Locate the cell with the specified text and output its (X, Y) center coordinate. 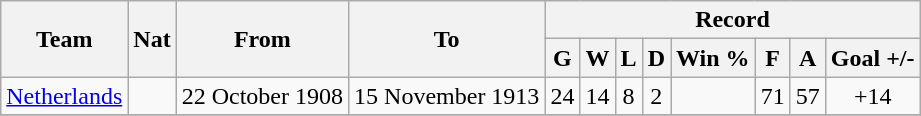
Nat (152, 39)
71 (772, 96)
To (447, 39)
+14 (872, 96)
W (598, 58)
8 (628, 96)
D (656, 58)
Team (64, 39)
From (262, 39)
24 (562, 96)
22 October 1908 (262, 96)
14 (598, 96)
57 (808, 96)
L (628, 58)
F (772, 58)
Netherlands (64, 96)
Record (732, 20)
Win % (712, 58)
2 (656, 96)
G (562, 58)
A (808, 58)
Goal +/- (872, 58)
15 November 1913 (447, 96)
